Return (x, y) of the center of cell containing provided text 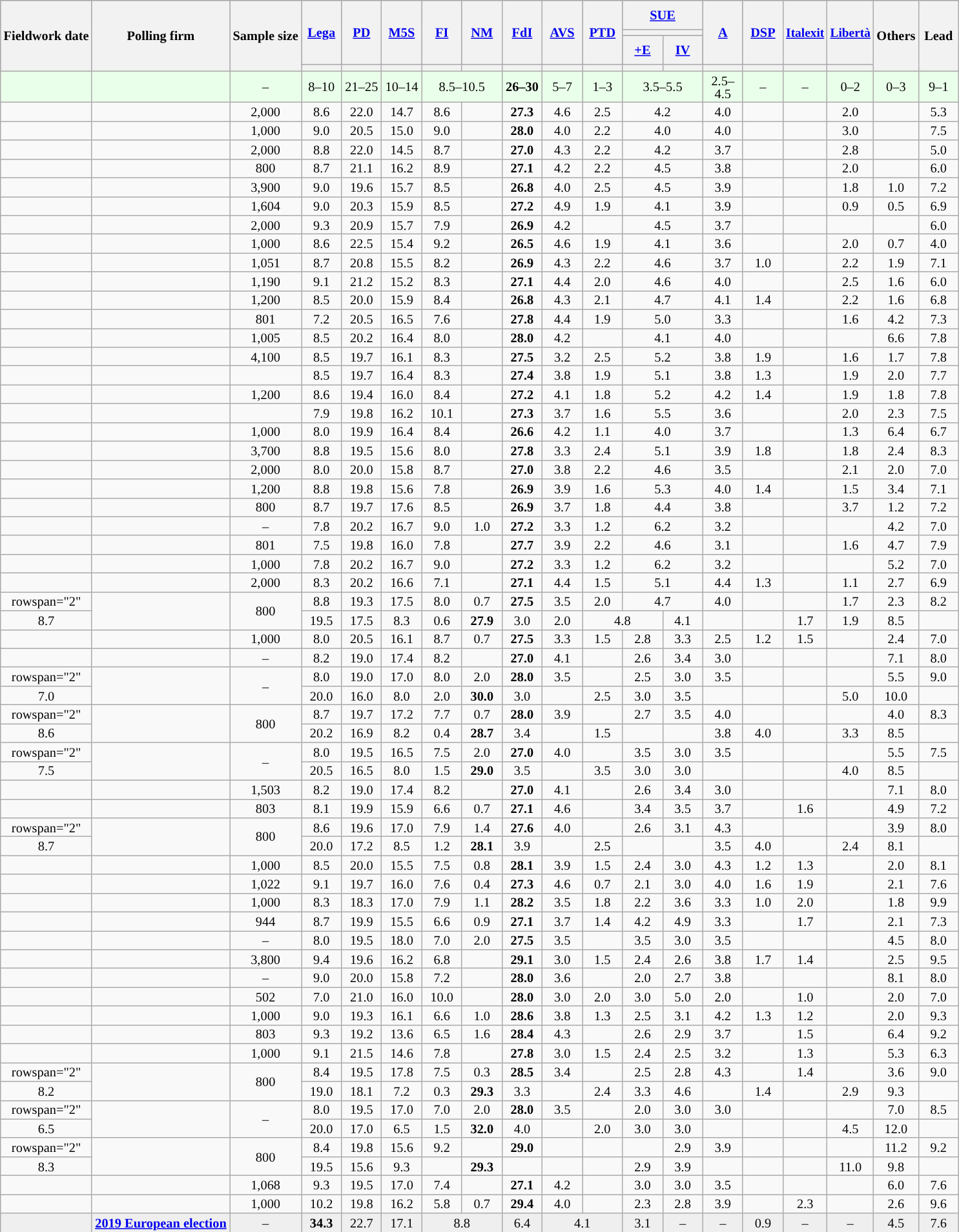
9.9 (938, 903)
0.5 (896, 205)
16.6 (402, 582)
3,900 (266, 187)
27.7 (522, 545)
20.8 (362, 262)
1,051 (266, 262)
32.0 (482, 1129)
PD (362, 32)
NM (482, 32)
3,700 (266, 451)
30.0 (482, 695)
28.5 (522, 1072)
1,604 (266, 205)
9.8 (896, 1166)
10–14 (402, 87)
0–2 (851, 87)
22.5 (362, 243)
16.9 (362, 732)
502 (266, 997)
Fieldwork date (46, 35)
21.1 (362, 168)
6.3 (938, 1052)
14.7 (402, 111)
10.2 (322, 1204)
8–10 (322, 87)
3,800 (266, 958)
+E (643, 50)
8.5–10.5 (462, 87)
7.4 (442, 1184)
5.8 (442, 1204)
27.4 (522, 375)
1,005 (266, 337)
Lega (322, 32)
28.6 (522, 1015)
22.7 (362, 1223)
5–7 (562, 87)
14.5 (402, 150)
19.2 (362, 1034)
944 (266, 921)
9.6 (938, 1204)
0.6 (442, 620)
26–30 (522, 87)
2.5–4.5 (723, 87)
FI (442, 32)
1,068 (266, 1184)
0.8 (482, 865)
9.4 (322, 958)
18.3 (362, 903)
IV (683, 50)
PTD (603, 32)
1,190 (266, 282)
26.5 (522, 243)
FdI (522, 32)
Polling firm (160, 35)
1–3 (603, 87)
26.6 (522, 431)
15.4 (402, 243)
27.9 (482, 620)
34.3 (322, 1223)
DSP (763, 32)
13.6 (402, 1034)
1,503 (266, 789)
18.1 (362, 1090)
11.0 (851, 1166)
6.7 (938, 431)
17.1 (402, 1223)
Sample size (266, 35)
21.5 (362, 1052)
21.2 (362, 282)
19.4 (362, 394)
11.2 (896, 1147)
21.0 (362, 997)
4,100 (266, 356)
10.1 (442, 413)
12.0 (896, 1129)
M5S (402, 32)
Lead (938, 35)
15.0 (402, 130)
3.5–5.5 (663, 87)
8.9 (442, 168)
15.2 (402, 282)
17.6 (402, 508)
28.7 (482, 732)
AVS (562, 32)
28.4 (522, 1034)
2019 European election (160, 1223)
A (723, 32)
14.6 (402, 1052)
SUE (663, 14)
9.5 (938, 958)
29.1 (522, 958)
17.8 (402, 1072)
0–3 (896, 87)
Italexit (805, 32)
Libertà (851, 32)
28.2 (522, 903)
27.6 (522, 826)
21–25 (362, 87)
20.3 (362, 205)
29.4 (522, 1204)
18.0 (402, 940)
9–1 (938, 87)
20.9 (362, 225)
Others (896, 35)
1,022 (266, 883)
4.8 (623, 620)
